Detect which cell encompasses the target text, then output its [X, Y] center coordinate. 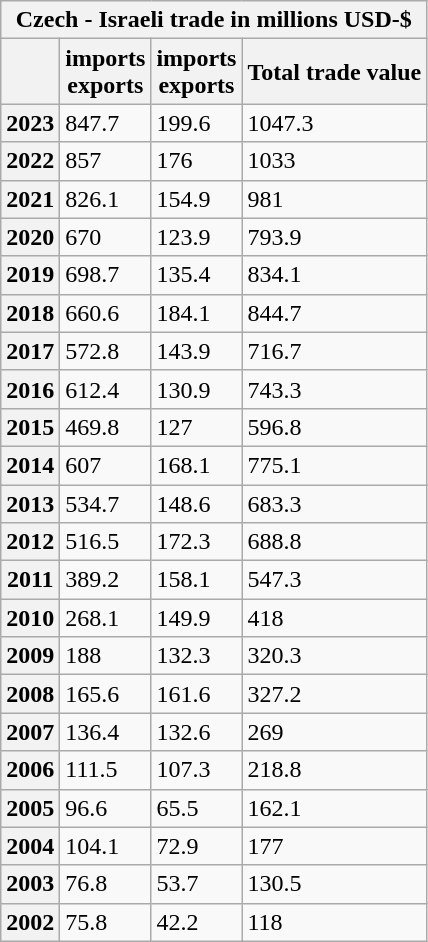
269 [334, 732]
2017 [30, 351]
2021 [30, 199]
775.1 [334, 465]
118 [334, 922]
793.9 [334, 237]
2018 [30, 313]
660.6 [106, 313]
199.6 [196, 123]
981 [334, 199]
418 [334, 618]
158.1 [196, 580]
743.3 [334, 389]
857 [106, 161]
2023 [30, 123]
184.1 [196, 313]
320.3 [334, 656]
389.2 [106, 580]
844.7 [334, 313]
172.3 [196, 542]
53.7 [196, 884]
165.6 [106, 694]
176 [196, 161]
2011 [30, 580]
2010 [30, 618]
143.9 [196, 351]
826.1 [106, 199]
607 [106, 465]
516.5 [106, 542]
154.9 [196, 199]
162.1 [334, 808]
75.8 [106, 922]
72.9 [196, 846]
136.4 [106, 732]
2009 [30, 656]
2015 [30, 427]
123.9 [196, 237]
612.4 [106, 389]
168.1 [196, 465]
2020 [30, 237]
2002 [30, 922]
107.3 [196, 770]
104.1 [106, 846]
698.7 [106, 275]
111.5 [106, 770]
Total trade value [334, 72]
2004 [30, 846]
716.7 [334, 351]
2019 [30, 275]
2008 [30, 694]
161.6 [196, 694]
65.5 [196, 808]
534.7 [106, 503]
683.3 [334, 503]
2005 [30, 808]
2003 [30, 884]
2022 [30, 161]
2007 [30, 732]
1033 [334, 161]
834.1 [334, 275]
2013 [30, 503]
148.6 [196, 503]
688.8 [334, 542]
132.3 [196, 656]
188 [106, 656]
132.6 [196, 732]
135.4 [196, 275]
572.8 [106, 351]
149.9 [196, 618]
Czech - Israeli trade in millions USD-$ [214, 20]
2016 [30, 389]
670 [106, 237]
596.8 [334, 427]
177 [334, 846]
130.5 [334, 884]
96.6 [106, 808]
130.9 [196, 389]
327.2 [334, 694]
2006 [30, 770]
42.2 [196, 922]
1047.3 [334, 123]
2014 [30, 465]
268.1 [106, 618]
76.8 [106, 884]
218.8 [334, 770]
847.7 [106, 123]
547.3 [334, 580]
127 [196, 427]
2012 [30, 542]
469.8 [106, 427]
